Determine the (X, Y) coordinate at the center of the cell enclosing the given text.  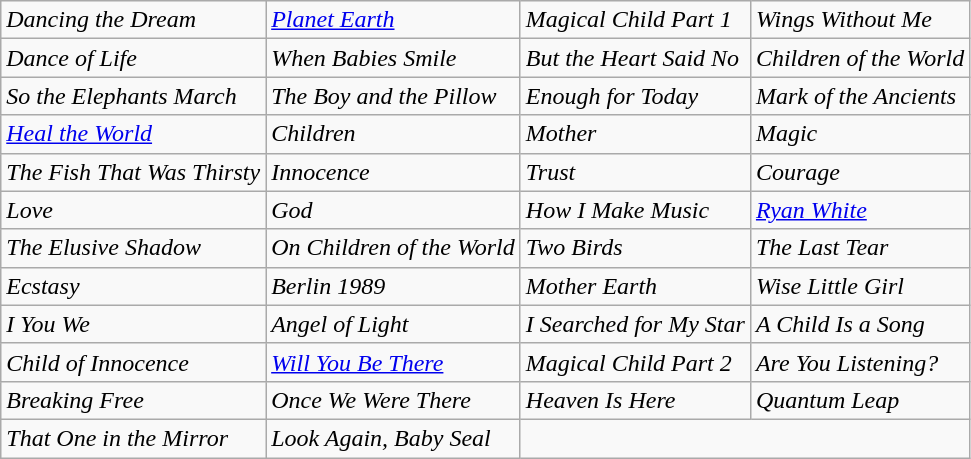
Dance of Life (134, 58)
I You We (134, 324)
Look Again, Baby Seal (394, 438)
How I Make Music (635, 210)
Innocence (394, 172)
God (394, 210)
Magic (860, 134)
So the Elephants March (134, 96)
Trust (635, 172)
The Boy and the Pillow (394, 96)
Heaven Is Here (635, 400)
On Children of the World (394, 248)
Planet Earth (394, 20)
Children (394, 134)
Ryan White (860, 210)
A Child Is a Song (860, 324)
Ecstasy (134, 286)
Love (134, 210)
Magical Child Part 1 (635, 20)
Wings Without Me (860, 20)
Courage (860, 172)
Child of Innocence (134, 362)
Quantum Leap (860, 400)
Will You Be There (394, 362)
Berlin 1989 (394, 286)
The Fish That Was Thirsty (134, 172)
But the Heart Said No (635, 58)
The Last Tear (860, 248)
Breaking Free (134, 400)
Children of the World (860, 58)
That One in the Mirror (134, 438)
Mother (635, 134)
Mother Earth (635, 286)
Wise Little Girl (860, 286)
Two Birds (635, 248)
When Babies Smile (394, 58)
Heal the World (134, 134)
The Elusive Shadow (134, 248)
I Searched for My Star (635, 324)
Are You Listening? (860, 362)
Mark of the Ancients (860, 96)
Magical Child Part 2 (635, 362)
Dancing the Dream (134, 20)
Angel of Light (394, 324)
Once We Were There (394, 400)
Enough for Today (635, 96)
